Capture the cell that displays the provided text and extract its [x, y] central coordinate. 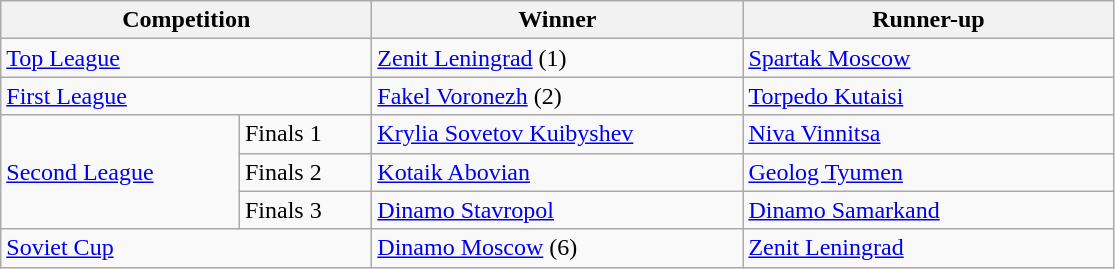
Finals 3 [305, 210]
Finals 2 [305, 172]
Soviet Cup [186, 248]
Dinamo Moscow (6) [558, 248]
Niva Vinnitsa [928, 134]
Top League [186, 58]
Winner [558, 20]
Torpedo Kutaisi [928, 96]
Dinamo Stavropol [558, 210]
Finals 1 [305, 134]
Kotaik Abovian [558, 172]
Zenit Leningrad [928, 248]
Competition [186, 20]
Second League [120, 172]
Runner-up [928, 20]
Fakel Voronezh (2) [558, 96]
Dinamo Samarkand [928, 210]
Krylia Sovetov Kuibyshev [558, 134]
Zenit Leningrad (1) [558, 58]
Spartak Moscow [928, 58]
First League [186, 96]
Geolog Tyumen [928, 172]
